Find where the given text appears and provide that cell's center as (X, Y) coordinate. 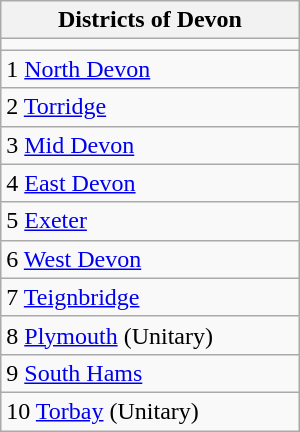
5 Exeter (150, 221)
6 West Devon (150, 259)
8 Plymouth (Unitary) (150, 335)
2 Torridge (150, 107)
10 Torbay (Unitary) (150, 411)
3 Mid Devon (150, 145)
Districts of Devon (150, 20)
1 North Devon (150, 69)
4 East Devon (150, 183)
9 South Hams (150, 373)
7 Teignbridge (150, 297)
